Determine the (X, Y) coordinate at the center of the cell enclosing the given text.  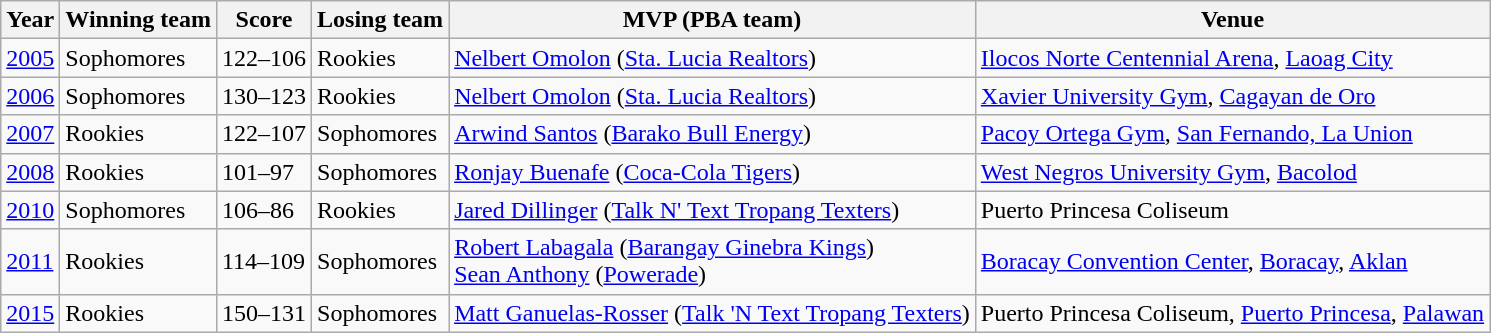
2006 (30, 96)
Ronjay Buenafe (Coca-Cola Tigers) (712, 172)
106–86 (264, 210)
Score (264, 20)
Puerto Princesa Coliseum (1232, 210)
MVP (PBA team) (712, 20)
Venue (1232, 20)
122–107 (264, 134)
2015 (30, 313)
2010 (30, 210)
Arwind Santos (Barako Bull Energy) (712, 134)
Puerto Princesa Coliseum, Puerto Princesa, Palawan (1232, 313)
150–131 (264, 313)
Pacoy Ortega Gym, San Fernando, La Union (1232, 134)
Boracay Convention Center, Boracay, Aklan (1232, 262)
2008 (30, 172)
Ilocos Norte Centennial Arena, Laoag City (1232, 58)
West Negros University Gym, Bacolod (1232, 172)
Robert Labagala (Barangay Ginebra Kings)Sean Anthony (Powerade) (712, 262)
Jared Dillinger (Talk N' Text Tropang Texters) (712, 210)
Losing team (380, 20)
101–97 (264, 172)
2011 (30, 262)
Year (30, 20)
122–106 (264, 58)
Xavier University Gym, Cagayan de Oro (1232, 96)
130–123 (264, 96)
2007 (30, 134)
Matt Ganuelas-Rosser (Talk 'N Text Tropang Texters) (712, 313)
Winning team (138, 20)
2005 (30, 58)
114–109 (264, 262)
